For the text-containing cell, return its midpoint in (x, y) coordinate format. 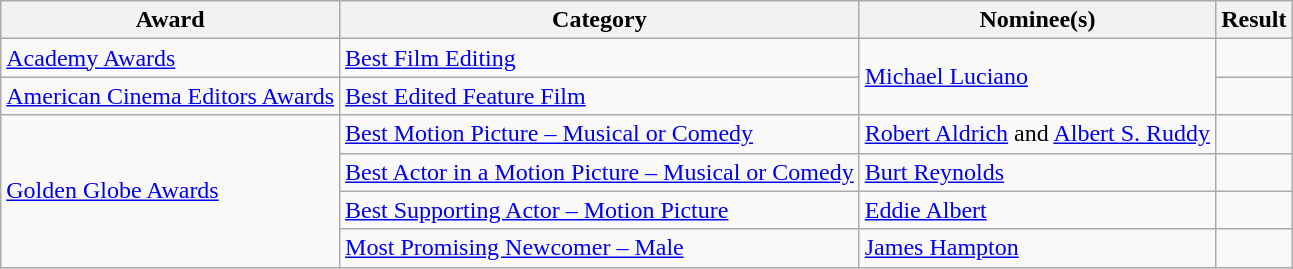
Burt Reynolds (1037, 172)
Eddie Albert (1037, 210)
Best Motion Picture – Musical or Comedy (600, 134)
Category (600, 20)
American Cinema Editors Awards (170, 96)
Robert Aldrich and Albert S. Ruddy (1037, 134)
Best Supporting Actor – Motion Picture (600, 210)
Most Promising Newcomer – Male (600, 248)
Golden Globe Awards (170, 191)
Best Edited Feature Film (600, 96)
Award (170, 20)
Best Actor in a Motion Picture – Musical or Comedy (600, 172)
Nominee(s) (1037, 20)
James Hampton (1037, 248)
Academy Awards (170, 58)
Result (1254, 20)
Best Film Editing (600, 58)
Michael Luciano (1037, 77)
